Scan for the cell matching the given text and deliver its (X, Y) coordinate at center. 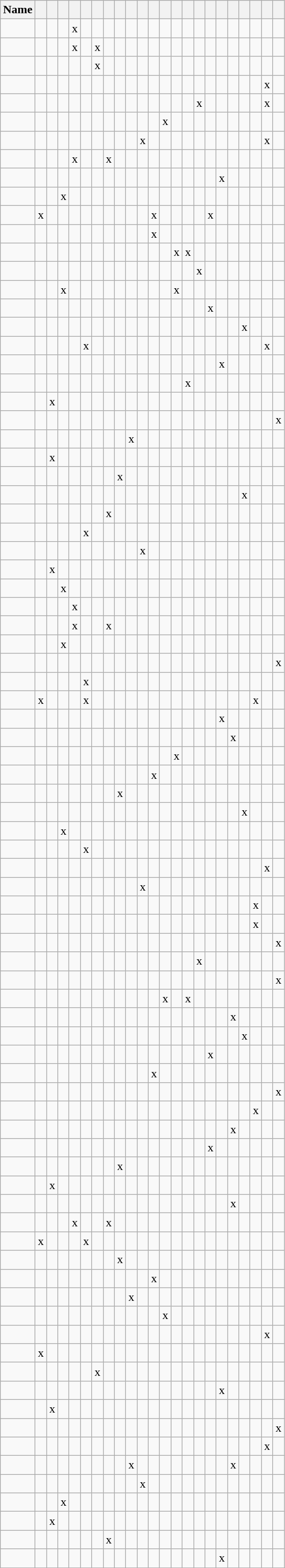
Name (18, 10)
